Determine the (x, y) coordinate at the center of the cell enclosing the given text.  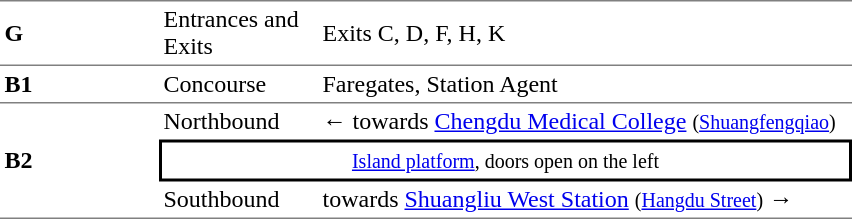
Concourse (238, 85)
Island platform, doors open on the left (506, 161)
Northbound (238, 122)
Entrances and Exits (238, 33)
Exits C, D, F, H, K (585, 33)
B1 (80, 85)
Faregates, Station Agent (585, 85)
← towards Chengdu Medical College (Shuangfengqiao) (585, 122)
G (80, 33)
